From the cell containing the given text, extract its center point as (X, Y) coordinate. 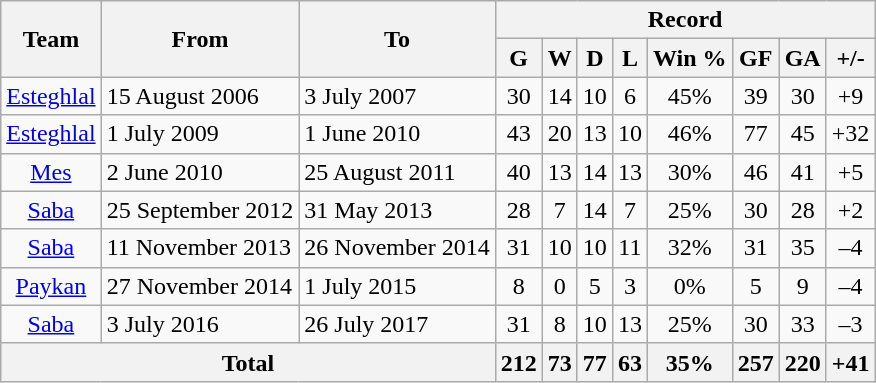
11 (630, 248)
43 (518, 134)
46 (756, 172)
257 (756, 362)
9 (802, 286)
–3 (850, 324)
To (397, 39)
6 (630, 96)
Record (685, 20)
31 May 2013 (397, 210)
46% (690, 134)
220 (802, 362)
3 (630, 286)
0 (560, 286)
30% (690, 172)
3 July 2007 (397, 96)
Total (248, 362)
40 (518, 172)
Win % (690, 58)
35 (802, 248)
L (630, 58)
Paykan (51, 286)
GF (756, 58)
+5 (850, 172)
+2 (850, 210)
11 November 2013 (200, 248)
0% (690, 286)
Team (51, 39)
1 July 2009 (200, 134)
+41 (850, 362)
1 June 2010 (397, 134)
26 July 2017 (397, 324)
W (560, 58)
+9 (850, 96)
26 November 2014 (397, 248)
73 (560, 362)
G (518, 58)
Mes (51, 172)
D (594, 58)
25 September 2012 (200, 210)
1 July 2015 (397, 286)
From (200, 39)
41 (802, 172)
45 (802, 134)
2 June 2010 (200, 172)
63 (630, 362)
25 August 2011 (397, 172)
15 August 2006 (200, 96)
33 (802, 324)
35% (690, 362)
+/- (850, 58)
45% (690, 96)
+32 (850, 134)
39 (756, 96)
212 (518, 362)
32% (690, 248)
27 November 2014 (200, 286)
3 July 2016 (200, 324)
GA (802, 58)
20 (560, 134)
